Identify which cell holds the provided text, then report its [X, Y] central coordinate. 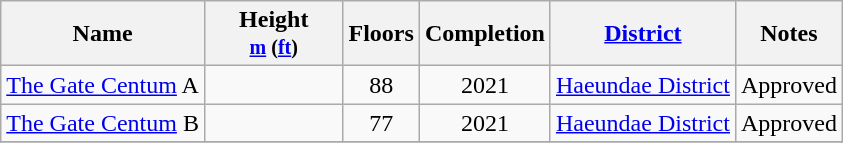
District [642, 34]
Floors [381, 34]
Name [103, 34]
88 [381, 85]
The Gate Centum A [103, 85]
Notes [788, 34]
Heightm (ft) [274, 34]
77 [381, 123]
Completion [484, 34]
The Gate Centum B [103, 123]
